Return [X, Y] of the center of cell containing provided text 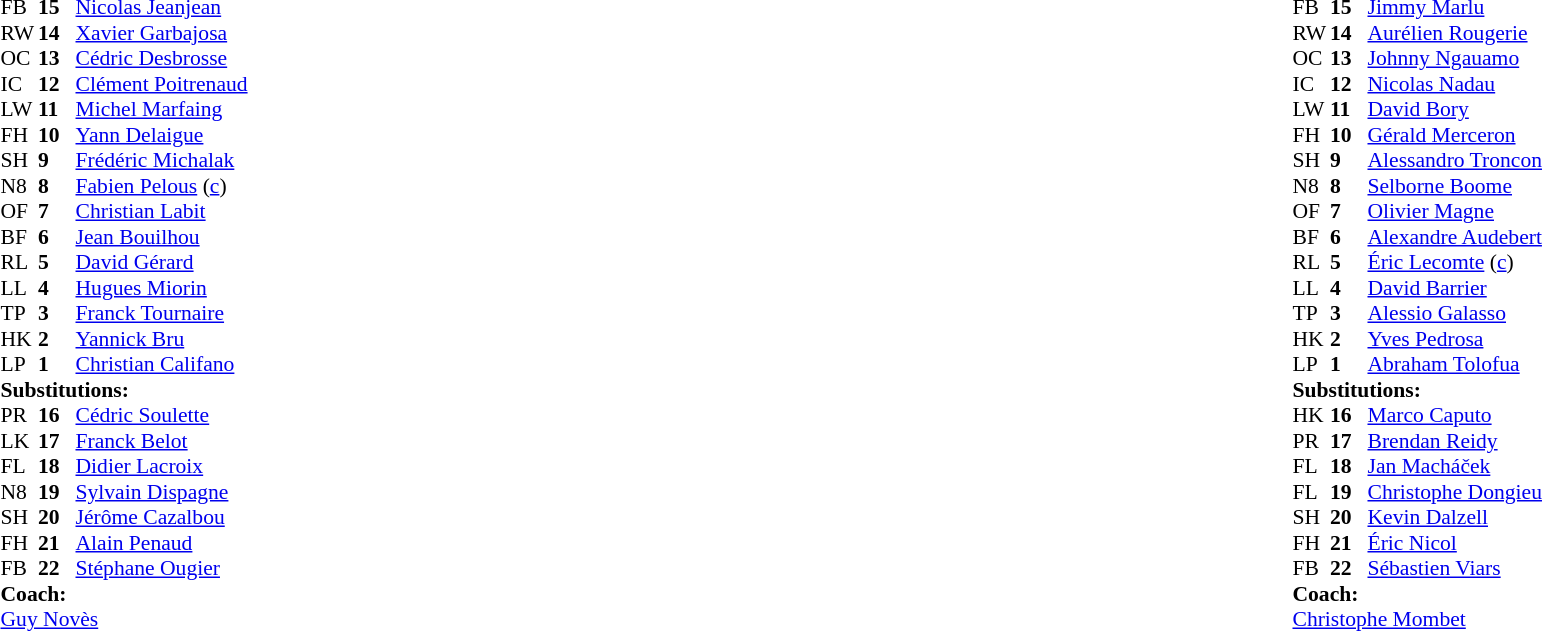
Clément Poitrenaud [162, 84]
Cédric Soulette [162, 415]
Franck Tournaire [162, 313]
Brendan Reidy [1454, 441]
Nicolas Nadau [1454, 84]
LK [19, 441]
Christian Califano [162, 365]
Yannick Bru [162, 339]
Stéphane Ougier [162, 569]
Abraham Tolofua [1454, 365]
David Gérard [162, 263]
Éric Nicol [1454, 543]
Alexandre Audebert [1454, 237]
Yann Delaigue [162, 135]
Fabien Pelous (c) [162, 186]
Jérôme Cazalbou [162, 517]
Jan Macháček [1454, 467]
Jean Bouilhou [162, 237]
Didier Lacroix [162, 467]
Xavier Garbajosa [162, 33]
Éric Lecomte (c) [1454, 263]
David Bory [1454, 109]
Selborne Boome [1454, 186]
Michel Marfaing [162, 109]
Alessandro Troncon [1454, 161]
Cédric Desbrosse [162, 59]
Johnny Ngauamo [1454, 59]
Alain Penaud [162, 543]
Yves Pedrosa [1454, 339]
Frédéric Michalak [162, 161]
Aurélien Rougerie [1454, 33]
Alessio Galasso [1454, 313]
Sylvain Dispagne [162, 492]
Hugues Miorin [162, 288]
Franck Belot [162, 441]
David Barrier [1454, 288]
Sébastien Viars [1454, 569]
Marco Caputo [1454, 415]
Christian Labit [162, 211]
Olivier Magne [1454, 211]
Kevin Dalzell [1454, 517]
Gérald Merceron [1454, 135]
Christophe Dongieu [1454, 492]
